Determine the (X, Y) coordinate at the center of the cell enclosing the given text.  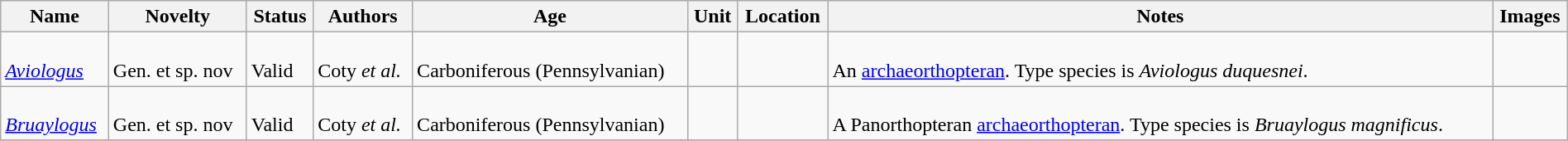
An archaeorthopteran. Type species is Aviologus duquesnei. (1160, 60)
A Panorthopteran archaeorthopteran. Type species is Bruaylogus magnificus. (1160, 113)
Status (280, 17)
Name (55, 17)
Authors (363, 17)
Location (782, 17)
Bruaylogus (55, 113)
Age (551, 17)
Images (1530, 17)
Notes (1160, 17)
Aviologus (55, 60)
Unit (712, 17)
Novelty (177, 17)
